Search for the cell housing the specified text and yield its (x, y) center coordinate. 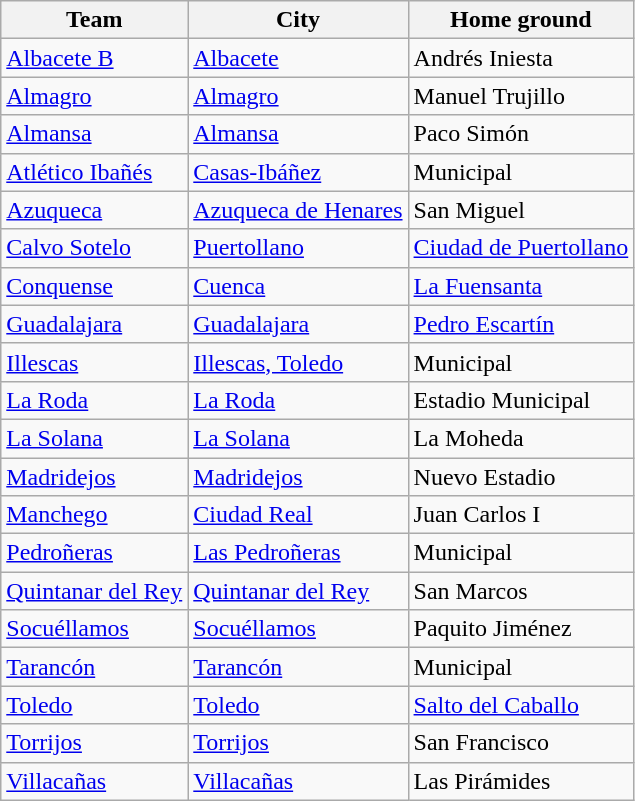
San Francisco (521, 743)
Nuevo Estadio (521, 477)
Manuel Trujillo (521, 96)
Team (94, 20)
Manchego (94, 515)
La Fuensanta (521, 286)
Salto del Caballo (521, 705)
Illescas (94, 362)
Atlético Ibañés (94, 172)
Puertollano (298, 248)
La Moheda (521, 438)
Albacete B (94, 58)
Paquito Jiménez (521, 629)
Paco Simón (521, 134)
Azuqueca (94, 210)
Estadio Municipal (521, 400)
Las Pirámides (521, 781)
Casas-Ibáñez (298, 172)
Conquense (94, 286)
Illescas, Toledo (298, 362)
Cuenca (298, 286)
San Miguel (521, 210)
Albacete (298, 58)
Ciudad de Puertollano (521, 248)
Ciudad Real (298, 515)
Pedro Escartín (521, 324)
San Marcos (521, 591)
Las Pedroñeras (298, 553)
Calvo Sotelo (94, 248)
Juan Carlos I (521, 515)
City (298, 20)
Pedroñeras (94, 553)
Home ground (521, 20)
Andrés Iniesta (521, 58)
Azuqueca de Henares (298, 210)
